Return [X, Y] of the center of cell containing provided text 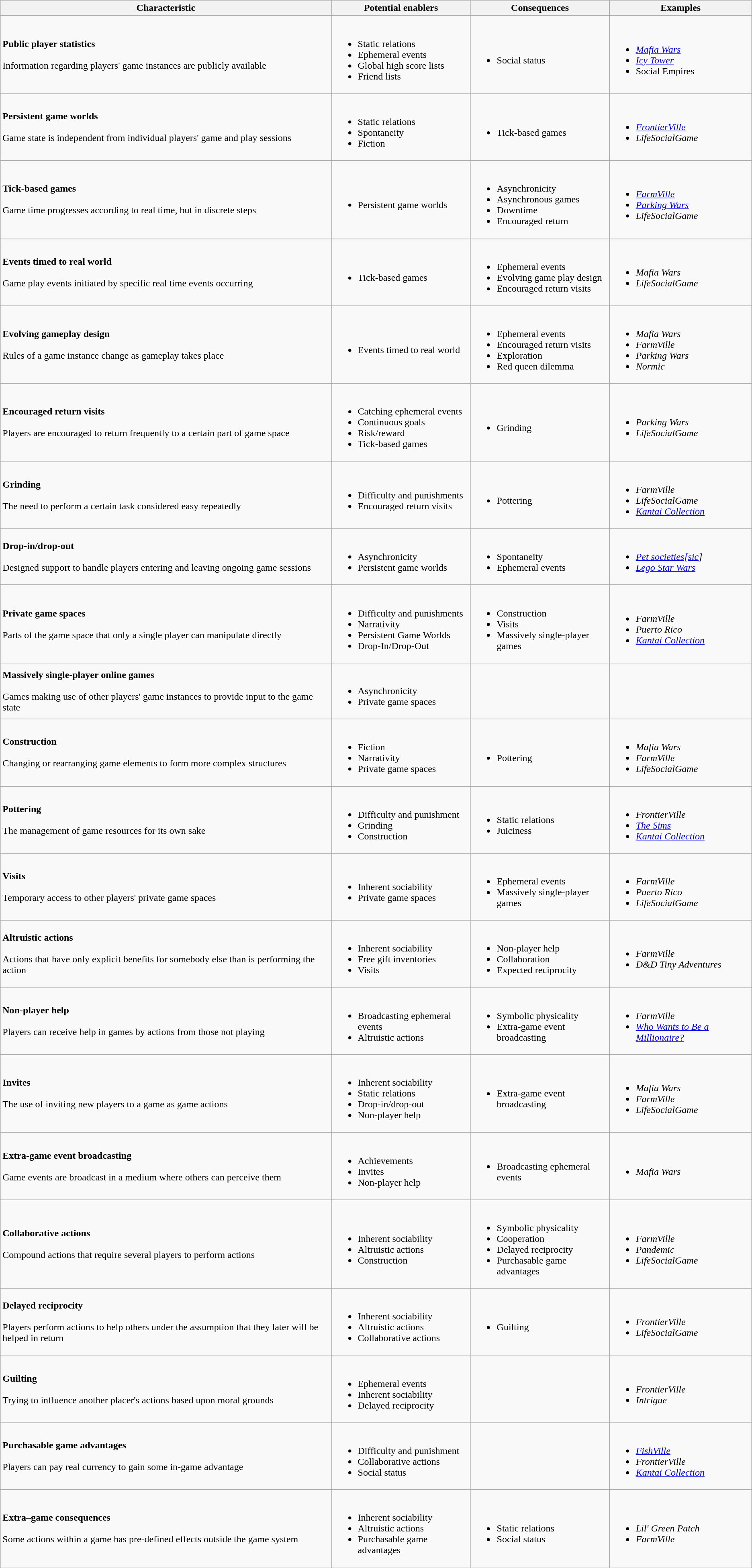
VisitsTemporary access to other players' private game spaces [166, 887]
Inherent sociabilityFree gift inventoriesVisits [401, 954]
Inherent sociabilityPrivate game spaces [401, 887]
AsynchronicityPersistent game worlds [401, 557]
Symbolic physicalityCooperationDelayed reciprocityPurchasable game advantages [540, 1244]
FarmVilleWho Wants to Be a Millionaire? [680, 1021]
Persistent game worldsGame state is independent from individual players' game and play sessions [166, 127]
Extra–game consequencesSome actions within a game has pre-defined effects outside the game system [166, 1529]
Inherent sociabilityAltruistic actionsConstruction [401, 1244]
Massively single-player online gamesGames making use of other players' game instances to provide input to the game state [166, 691]
FrontierVilleThe SimsKantai Collection [680, 820]
Symbolic physicalityExtra-game event broadcasting [540, 1021]
Ephemeral eventsMassively single-player games [540, 887]
Guilting [540, 1322]
Lil' Green PatchFarmVille [680, 1529]
Persistent game worlds [401, 200]
Mafia WarsFarmVilleParking WarsNormic [680, 345]
ConstructionVisitsMassively single-player games [540, 624]
Mafia WarsIcy TowerSocial Empires [680, 55]
FarmVillePuerto RicoKantai Collection [680, 624]
Social status [540, 55]
Ephemeral eventsInherent sociabilityDelayed reciprocity [401, 1389]
FarmVilleParking WarsLifeSocialGame [680, 200]
ConstructionChanging or rearranging game elements to form more complex structures [166, 753]
Consequences [540, 8]
GrindingThe need to perform a certain task considered easy repeatedly [166, 495]
Events timed to real world [401, 345]
Difficulty and punishmentGrindingConstruction [401, 820]
Static relationsEphemeral eventsGlobal high score listsFriend lists [401, 55]
FictionNarrativityPrivate game spaces [401, 753]
Non-player helpCollaborationExpected reciprocity [540, 954]
Pet societies[sic]Lego Star Wars [680, 557]
Static relationsSocial status [540, 1529]
Purchasable game advantagesPlayers can pay real currency to gain some in-game advantage [166, 1456]
Difficulty and punishmentCollaborative actionsSocial status [401, 1456]
Ephemeral eventsEvolving game play designEncouraged return visits [540, 272]
Extra-game event broadcastingGame events are broadcast in a medium where others can perceive them [166, 1166]
Delayed reciprocityPlayers perform actions to help others under the assumption that they later will be helped in return [166, 1322]
FarmVilleLifeSocialGameKantai Collection [680, 495]
AchievementsInvitesNon-player help [401, 1166]
Tick-based gamesGame time progresses according to real time, but in discrete steps [166, 200]
Examples [680, 8]
Mafia WarsLifeSocialGame [680, 272]
FarmVillePandemicLifeSocialGame [680, 1244]
FishVilleFrontierVilleKantai Collection [680, 1456]
Ephemeral eventsEncouraged return visitsExplorationRed queen dilemma [540, 345]
Grinding [540, 423]
Difficulty and punishmentsNarrativityPersistent Game WorldsDrop-In/Drop-Out [401, 624]
Public player statisticsInformation regarding players' game instances are publicly available [166, 55]
Drop-in/drop-outDesigned support to handle players entering and leaving ongoing game sessions [166, 557]
Inherent sociabilityAltruistic actionsPurchasable game advantages [401, 1529]
GuiltingTrying to influence another placer's actions based upon moral grounds [166, 1389]
Evolving gameplay designRules of a game instance change as gameplay takes place [166, 345]
Non-player helpPlayers can receive help in games by actions from those not playing [166, 1021]
Catching ephemeral eventsContinuous goalsRisk/rewardTick-based games [401, 423]
FarmVillePuerto RicoLifeSocialGame [680, 887]
PotteringThe management of game resources for its own sake [166, 820]
Potential enablers [401, 8]
Events timed to real worldGame play events initiated by specific real time events occurring [166, 272]
Broadcasting ephemeral eventsAltruistic actions [401, 1021]
Static relationsJuiciness [540, 820]
FarmVilleD&D Tiny Adventures [680, 954]
Altruistic actionsActions that have only explicit benefits for somebody else than is performing the action [166, 954]
Mafia Wars [680, 1166]
Broadcasting ephemeral events [540, 1166]
InvitesThe use of inviting new players to a game as game actions [166, 1094]
Collaborative actionsCompound actions that require several players to perform actions [166, 1244]
AsynchronicityPrivate game spaces [401, 691]
SpontaneityEphemeral events [540, 557]
Parking WarsLifeSocialGame [680, 423]
Private game spacesParts of the game space that only a single player can manipulate directly [166, 624]
AsynchronicityAsynchronous gamesDowntimeEncouraged return [540, 200]
Inherent sociabilityAltruistic actionsCollaborative actions [401, 1322]
Extra-game event broadcasting [540, 1094]
Inherent sociabilityStatic relationsDrop-in/drop-outNon-player help [401, 1094]
Characteristic [166, 8]
Static relationsSpontaneityFiction [401, 127]
Difficulty and punishmentsEncouraged return visits [401, 495]
FrontierVilleIntrigue [680, 1389]
Encouraged return visitsPlayers are encouraged to return frequently to a certain part of game space [166, 423]
